Find where the given text appears and provide that cell's center as (x, y) coordinate. 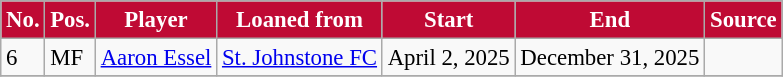
MF (70, 58)
Aaron Essel (156, 58)
Player (156, 20)
6 (23, 58)
End (610, 20)
December 31, 2025 (610, 58)
Source (744, 20)
Loaned from (300, 20)
St. Johnstone FC (300, 58)
Pos. (70, 20)
No. (23, 20)
Start (448, 20)
April 2, 2025 (448, 58)
